Find where the given text appears and provide that cell's center as (x, y) coordinate. 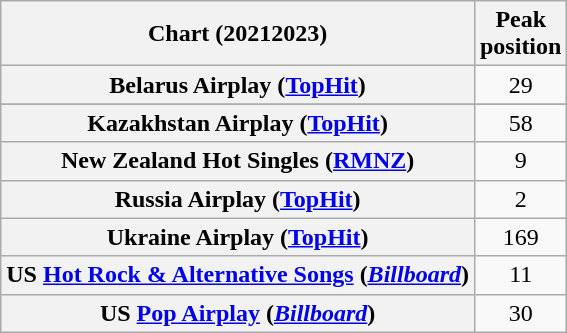
Peakposition (520, 34)
New Zealand Hot Singles (RMNZ) (238, 161)
30 (520, 313)
US Pop Airplay (Billboard) (238, 313)
Russia Airplay (TopHit) (238, 199)
Belarus Airplay (TopHit) (238, 85)
Ukraine Airplay (TopHit) (238, 237)
11 (520, 275)
2 (520, 199)
29 (520, 85)
Kazakhstan Airplay (TopHit) (238, 123)
58 (520, 123)
9 (520, 161)
US Hot Rock & Alternative Songs (Billboard) (238, 275)
Chart (20212023) (238, 34)
169 (520, 237)
